From the cell containing the given text, extract its center point as (x, y) coordinate. 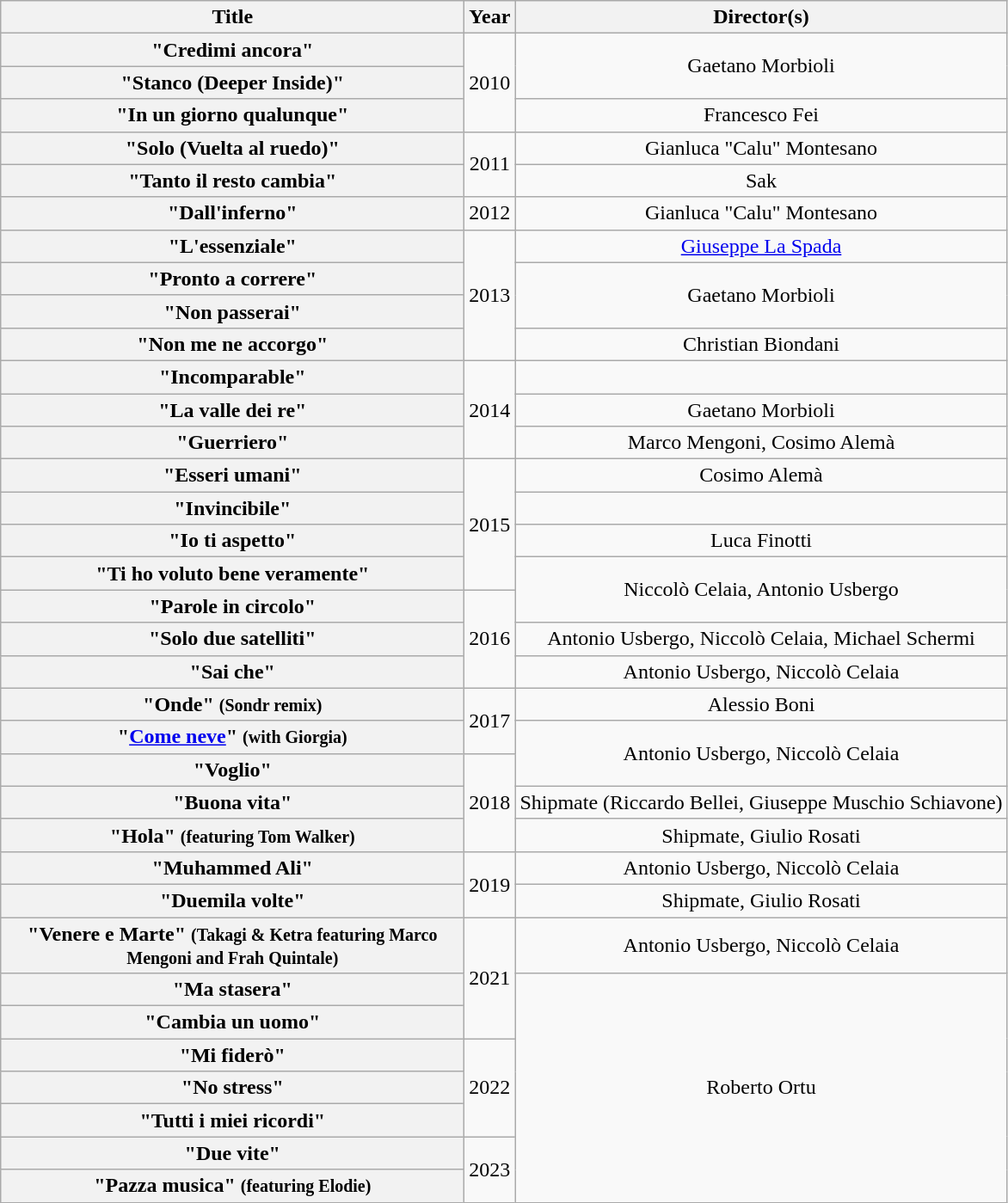
"Credimi ancora" (232, 50)
"Due vite" (232, 1153)
"Esseri umani" (232, 476)
"Muhammed Ali" (232, 868)
"Solo (Vuelta al ruedo)" (232, 148)
"Tutti i miei ricordi" (232, 1120)
Niccolò Celaia, Antonio Usbergo (761, 590)
"Parole in circolo" (232, 606)
"Incomparable" (232, 377)
Roberto Ortu (761, 1088)
"Ti ho voluto bene veramente" (232, 574)
Giuseppe La Spada (761, 246)
Director(s) (761, 17)
Marco Mengoni, Cosimo Alemà (761, 443)
"Solo due satelliti" (232, 639)
Francesco Fei (761, 115)
2014 (490, 409)
"Mi fiderò" (232, 1055)
"Pazza musica" (featuring Elodie) (232, 1186)
"Ma stasera" (232, 990)
Sak (761, 181)
"Invincibile" (232, 508)
Year (490, 17)
"Dall'inferno" (232, 213)
Cosimo Alemà (761, 476)
"Non passerai" (232, 311)
2019 (490, 884)
2012 (490, 213)
"Sai che" (232, 672)
"Duemila volte" (232, 900)
"Pronto a correre" (232, 279)
2017 (490, 721)
"In un giorno qualunque" (232, 115)
Shipmate (Riccardo Bellei, Giuseppe Muschio Schiavone) (761, 802)
"Come neve" (with Giorgia) (232, 737)
2016 (490, 639)
2018 (490, 802)
"Hola" (featuring Tom Walker) (232, 835)
2023 (490, 1169)
"Stanco (Deeper Inside)" (232, 83)
2022 (490, 1088)
Alessio Boni (761, 704)
"L'essenziale" (232, 246)
"Io ti aspetto" (232, 541)
2011 (490, 164)
"Cambia un uomo" (232, 1022)
"Voglio" (232, 770)
2013 (490, 295)
Christian Biondani (761, 344)
Title (232, 17)
2021 (490, 977)
Luca Finotti (761, 541)
"Tanto il resto cambia" (232, 181)
"No stress" (232, 1088)
"Venere e Marte" (Takagi & Ketra featuring Marco Mengoni and Frah Quintale) (232, 944)
Antonio Usbergo, Niccolò Celaia, Michael Schermi (761, 639)
2015 (490, 525)
"Guerriero" (232, 443)
"La valle dei re" (232, 410)
"Onde" (Sondr remix) (232, 704)
"Non me ne accorgo" (232, 344)
"Buona vita" (232, 802)
2010 (490, 83)
